Search for the cell housing the specified text and yield its (X, Y) center coordinate. 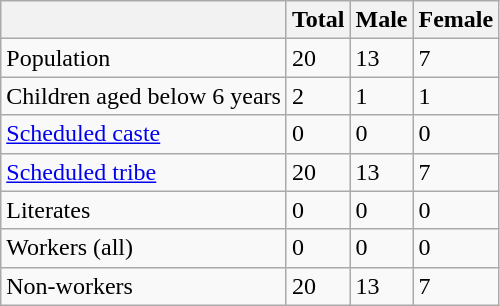
Scheduled tribe (144, 172)
Non-workers (144, 286)
Male (382, 20)
Children aged below 6 years (144, 96)
Population (144, 58)
Workers (all) (144, 248)
Total (318, 20)
Literates (144, 210)
Scheduled caste (144, 134)
2 (318, 96)
Female (456, 20)
